Return the [x, y] coordinate for the center point of the cell that contains the specified text.  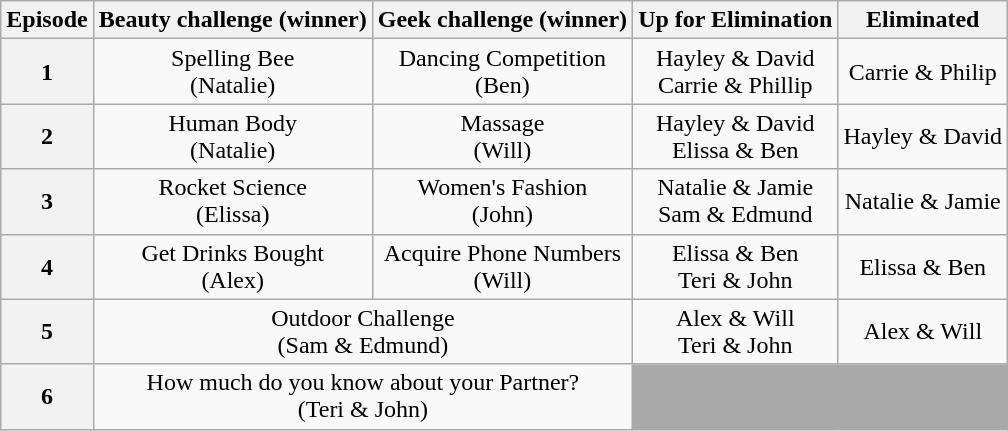
Dancing Competition(Ben) [502, 72]
Beauty challenge (winner) [232, 20]
3 [47, 202]
Outdoor Challenge(Sam & Edmund) [362, 332]
Massage(Will) [502, 136]
Hayley & DavidCarrie & Phillip [736, 72]
Get Drinks Bought(Alex) [232, 266]
Alex & Will [923, 332]
2 [47, 136]
How much do you know about your Partner?(Teri & John) [362, 396]
Acquire Phone Numbers(Will) [502, 266]
Natalie & Jamie [923, 202]
5 [47, 332]
Elissa & BenTeri & John [736, 266]
Carrie & Philip [923, 72]
1 [47, 72]
Elissa & Ben [923, 266]
Human Body(Natalie) [232, 136]
Hayley & DavidElissa & Ben [736, 136]
Spelling Bee(Natalie) [232, 72]
Geek challenge (winner) [502, 20]
Hayley & David [923, 136]
Episode [47, 20]
Up for Elimination [736, 20]
6 [47, 396]
Alex & WillTeri & John [736, 332]
4 [47, 266]
Natalie & JamieSam & Edmund [736, 202]
Women's Fashion(John) [502, 202]
Eliminated [923, 20]
Rocket Science(Elissa) [232, 202]
